Return (X, Y) of the center of cell containing provided text 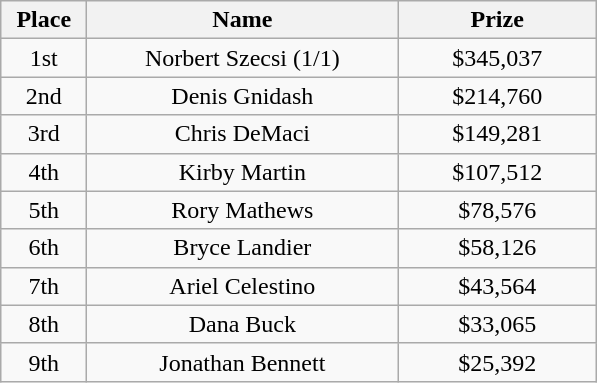
4th (44, 172)
$78,576 (498, 210)
2nd (44, 96)
$58,126 (498, 248)
Chris DeMaci (242, 134)
Bryce Landier (242, 248)
Denis Gnidash (242, 96)
Prize (498, 20)
Kirby Martin (242, 172)
$149,281 (498, 134)
Place (44, 20)
7th (44, 286)
1st (44, 58)
Jonathan Bennett (242, 362)
$107,512 (498, 172)
$43,564 (498, 286)
3rd (44, 134)
6th (44, 248)
8th (44, 324)
$25,392 (498, 362)
$33,065 (498, 324)
$214,760 (498, 96)
9th (44, 362)
5th (44, 210)
Norbert Szecsi (1/1) (242, 58)
Ariel Celestino (242, 286)
$345,037 (498, 58)
Rory Mathews (242, 210)
Name (242, 20)
Dana Buck (242, 324)
